Return [X, Y] of the center of cell containing provided text 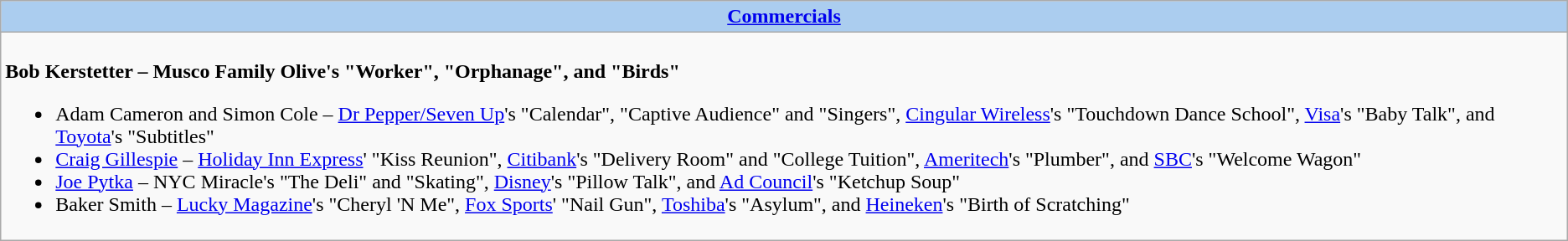
Commercials [784, 17]
